Return [X, Y] of the center of cell containing provided text 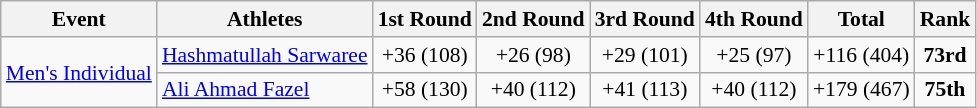
Hashmatullah Sarwaree [265, 55]
2nd Round [534, 19]
73rd [946, 55]
+29 (101) [645, 55]
Ali Ahmad Fazel [265, 90]
+116 (404) [862, 55]
4th Round [754, 19]
Athletes [265, 19]
+179 (467) [862, 90]
Rank [946, 19]
Total [862, 19]
+25 (97) [754, 55]
Men's Individual [79, 72]
3rd Round [645, 19]
+41 (113) [645, 90]
1st Round [425, 19]
+26 (98) [534, 55]
+58 (130) [425, 90]
75th [946, 90]
Event [79, 19]
+36 (108) [425, 55]
